Capture the cell that displays the provided text and extract its (X, Y) central coordinate. 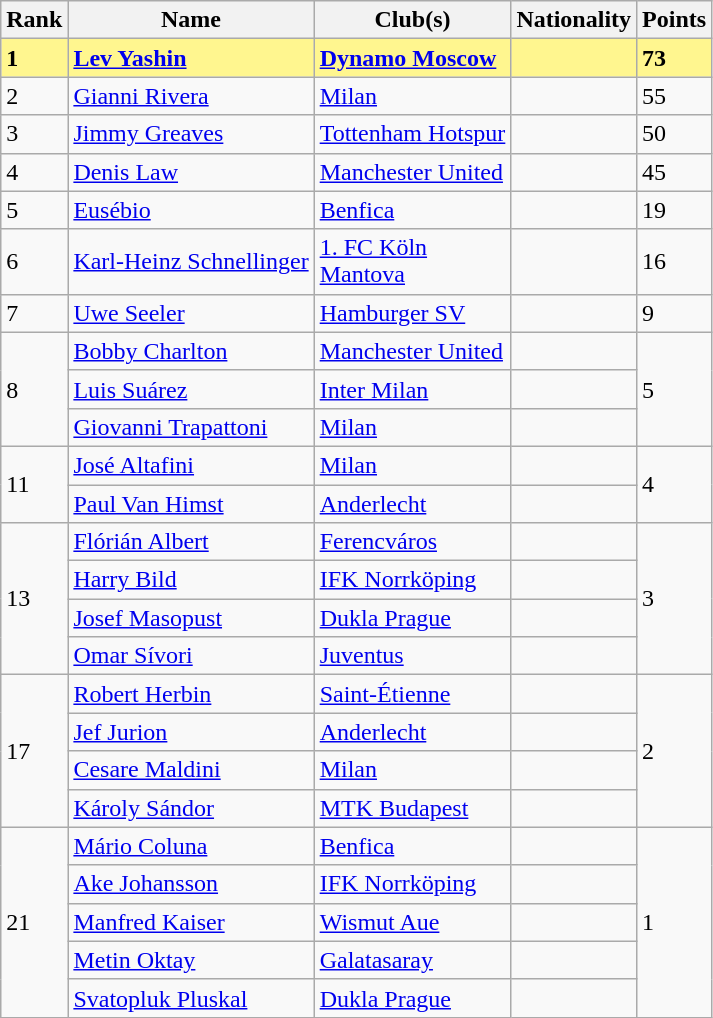
6 (34, 262)
Jimmy Greaves (191, 134)
Károly Sándor (191, 808)
Wismut Aue (412, 922)
Jef Jurion (191, 732)
73 (674, 58)
Ferencváros (412, 542)
Ake Johansson (191, 884)
55 (674, 96)
MTK Budapest (412, 808)
45 (674, 172)
Nationality (574, 20)
Denis Law (191, 172)
Omar Sívori (191, 656)
7 (34, 313)
Giovanni Trapattoni (191, 427)
Saint-Étienne (412, 694)
Metin Oktay (191, 960)
José Altafini (191, 465)
9 (674, 313)
Inter Milan (412, 389)
16 (674, 262)
Bobby Charlton (191, 351)
Uwe Seeler (191, 313)
Mário Coluna (191, 846)
Points (674, 20)
19 (674, 210)
Rank (34, 20)
13 (34, 599)
Harry Bild (191, 580)
Tottenham Hotspur (412, 134)
21 (34, 922)
Paul Van Himst (191, 503)
Club(s) (412, 20)
8 (34, 389)
Manfred Kaiser (191, 922)
Juventus (412, 656)
11 (34, 484)
Svatopluk Pluskal (191, 998)
Galatasaray (412, 960)
Luis Suárez (191, 389)
Gianni Rivera (191, 96)
17 (34, 751)
Karl-Heinz Schnellinger (191, 262)
Josef Masopust (191, 618)
Lev Yashin (191, 58)
Hamburger SV (412, 313)
1. FC Köln Mantova (412, 262)
50 (674, 134)
Cesare Maldini (191, 770)
Flórián Albert (191, 542)
Eusébio (191, 210)
Name (191, 20)
Dynamo Moscow (412, 58)
Robert Herbin (191, 694)
